Capture the cell that displays the provided text and extract its (X, Y) central coordinate. 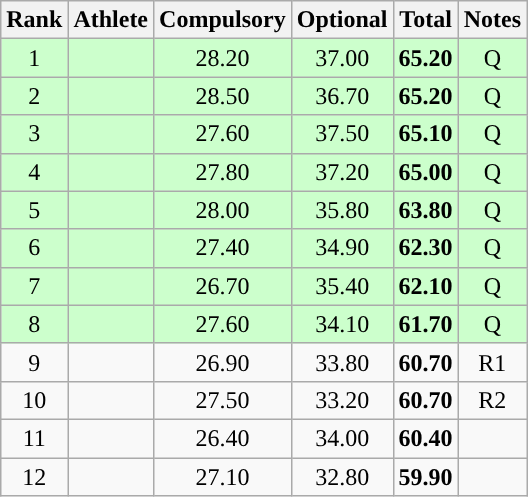
34.90 (342, 248)
59.90 (426, 477)
60.40 (426, 438)
Compulsory (223, 20)
Rank (34, 20)
Athlete (111, 20)
7 (34, 286)
27.40 (223, 248)
11 (34, 438)
65.10 (426, 134)
37.20 (342, 172)
26.40 (223, 438)
12 (34, 477)
2 (34, 96)
37.50 (342, 134)
Optional (342, 20)
10 (34, 400)
37.00 (342, 58)
1 (34, 58)
35.40 (342, 286)
28.50 (223, 96)
63.80 (426, 210)
R1 (492, 362)
26.90 (223, 362)
34.10 (342, 324)
8 (34, 324)
Total (426, 20)
5 (34, 210)
65.00 (426, 172)
28.00 (223, 210)
28.20 (223, 58)
61.70 (426, 324)
27.10 (223, 477)
27.50 (223, 400)
27.80 (223, 172)
62.30 (426, 248)
35.80 (342, 210)
6 (34, 248)
62.10 (426, 286)
Notes (492, 20)
3 (34, 134)
36.70 (342, 96)
R2 (492, 400)
33.20 (342, 400)
26.70 (223, 286)
34.00 (342, 438)
9 (34, 362)
4 (34, 172)
33.80 (342, 362)
32.80 (342, 477)
